Detect which cell encompasses the target text, then output its [X, Y] center coordinate. 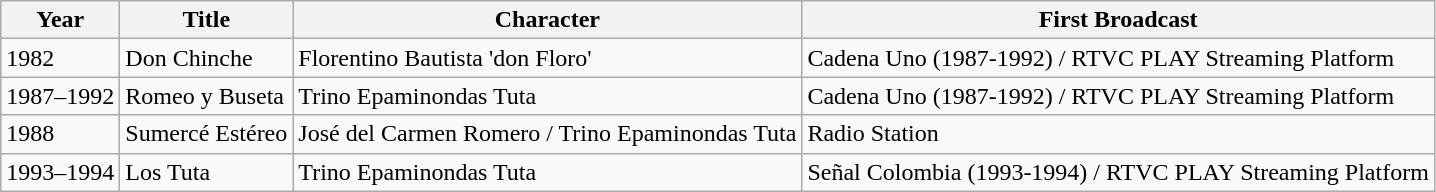
Señal Colombia (1993-1994) / RTVC PLAY Streaming Platform [1118, 172]
1987–1992 [60, 96]
José del Carmen Romero / Trino Epaminondas Tuta [548, 134]
Year [60, 20]
1988 [60, 134]
Title [206, 20]
Character [548, 20]
Sumercé Estéreo [206, 134]
Florentino Bautista 'don Floro' [548, 58]
First Broadcast [1118, 20]
Radio Station [1118, 134]
1982 [60, 58]
Don Chinche [206, 58]
1993–1994 [60, 172]
Los Tuta [206, 172]
Romeo y Buseta [206, 96]
